For the text-containing cell, return its midpoint in [X, Y] coordinate format. 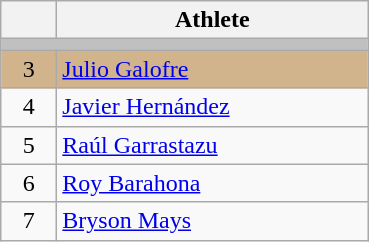
4 [29, 107]
Bryson Mays [212, 221]
5 [29, 145]
7 [29, 221]
Roy Barahona [212, 183]
Julio Galofre [212, 69]
Athlete [212, 20]
3 [29, 69]
Javier Hernández [212, 107]
6 [29, 183]
Raúl Garrastazu [212, 145]
